For the text-containing cell, return its midpoint in [X, Y] coordinate format. 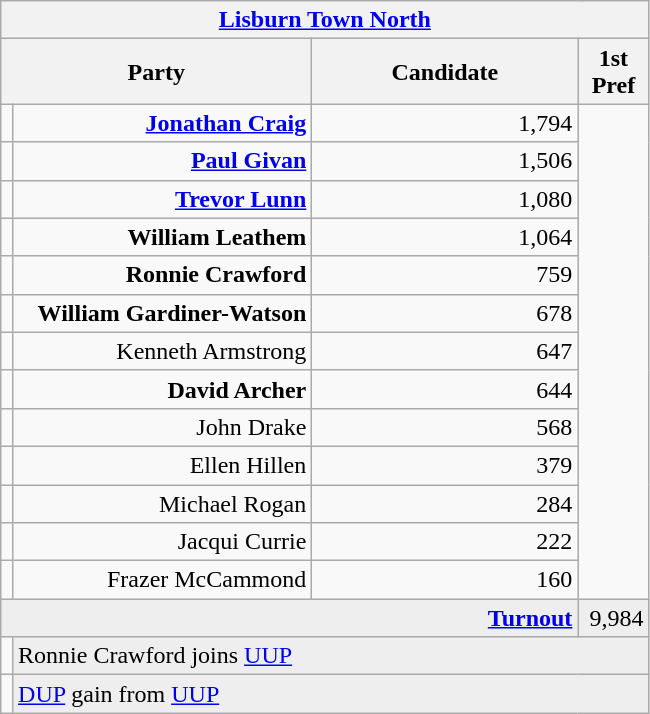
222 [445, 542]
Candidate [445, 72]
David Archer [162, 389]
1,506 [445, 161]
1,080 [445, 199]
Kenneth Armstrong [162, 351]
William Leathem [162, 237]
Trevor Lunn [162, 199]
1,794 [445, 123]
379 [445, 465]
Jacqui Currie [162, 542]
John Drake [162, 427]
160 [445, 580]
284 [445, 503]
Ronnie Crawford [162, 275]
1,064 [445, 237]
Party [156, 72]
759 [445, 275]
Ellen Hillen [162, 465]
644 [445, 389]
Turnout [290, 618]
Paul Givan [162, 161]
DUP gain from UUP [331, 694]
1st Pref [614, 72]
647 [445, 351]
Frazer McCammond [162, 580]
568 [445, 427]
Jonathan Craig [162, 123]
Michael Rogan [162, 503]
678 [445, 313]
William Gardiner-Watson [162, 313]
Lisburn Town North [325, 20]
9,984 [614, 618]
Ronnie Crawford joins UUP [331, 656]
